Extract the [x, y] coordinate from the center of the cell holding the provided text.  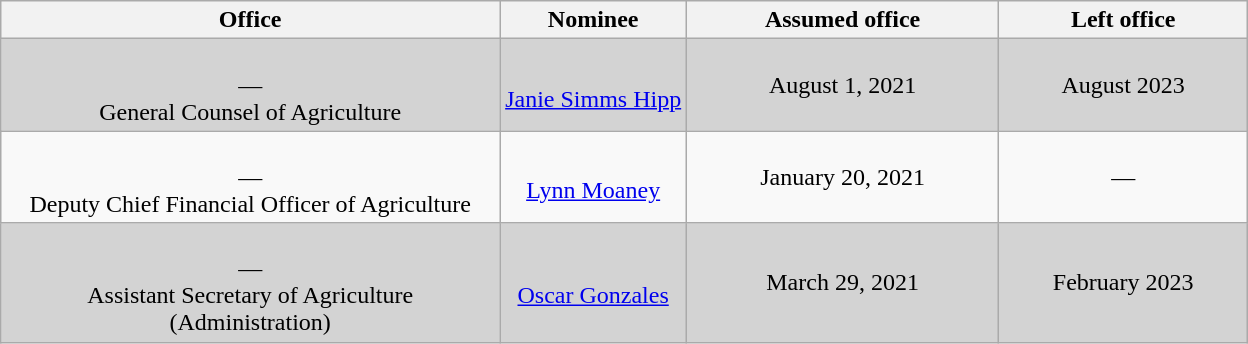
Janie Simms Hipp [594, 85]
—Deputy Chief Financial Officer of Agriculture [250, 177]
Left office [1122, 20]
August 1, 2021 [843, 85]
Office [250, 20]
March 29, 2021 [843, 282]
— [1122, 177]
August 2023 [1122, 85]
—Assistant Secretary of Agriculture(Administration) [250, 282]
January 20, 2021 [843, 177]
February 2023 [1122, 282]
Assumed office [843, 20]
Lynn Moaney [594, 177]
—General Counsel of Agriculture [250, 85]
Nominee [594, 20]
Oscar Gonzales [594, 282]
